Output the (X, Y) coordinate of the center of the cell containing the given text.  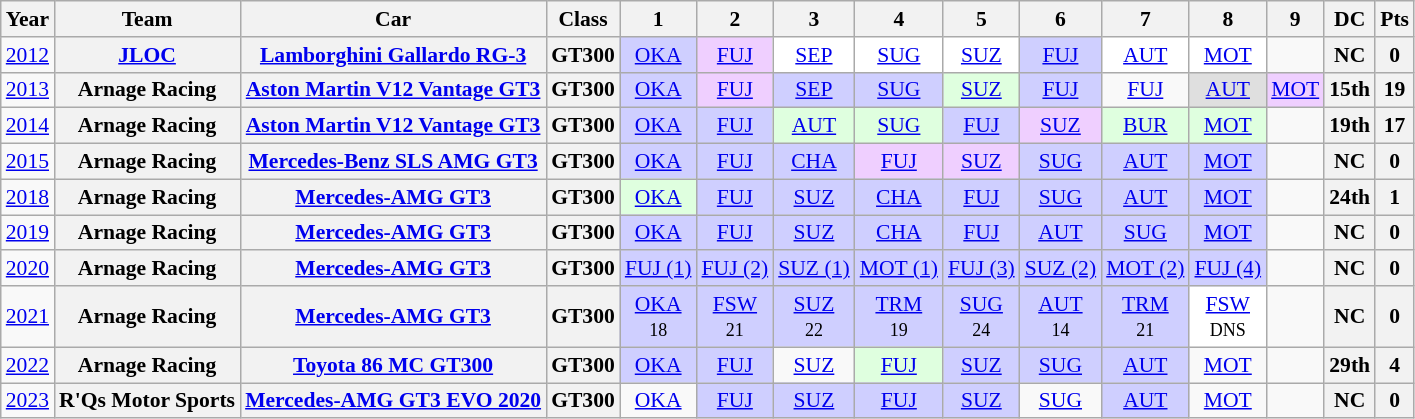
6 (1060, 19)
FSW21 (736, 316)
2015 (28, 162)
FUJ (3) (982, 269)
3 (814, 19)
2021 (28, 316)
2012 (28, 55)
FUJ (4) (1228, 269)
2014 (28, 126)
9 (1295, 19)
2 (736, 19)
TRM19 (899, 316)
FUJ (1) (658, 269)
Toyota 86 MC GT300 (393, 365)
FSWDNS (1228, 316)
FUJ (2) (736, 269)
8 (1228, 19)
Mercedes-Benz SLS AMG GT3 (393, 162)
2020 (28, 269)
2013 (28, 90)
R'Qs Motor Sports (147, 401)
Lamborghini Gallardo RG-3 (393, 55)
SUZ (2) (1060, 269)
Class (583, 19)
2019 (28, 233)
AUT14 (1060, 316)
TRM21 (1145, 316)
24th (1350, 197)
19 (1394, 90)
JLOC (147, 55)
Team (147, 19)
2023 (28, 401)
19th (1350, 126)
7 (1145, 19)
Car (393, 19)
2018 (28, 197)
DC (1350, 19)
SUZ (1) (814, 269)
2022 (28, 365)
Pts (1394, 19)
MOT (1) (899, 269)
SUZ22 (814, 316)
5 (982, 19)
Year (28, 19)
15th (1350, 90)
17 (1394, 126)
OKA18 (658, 316)
MOT (2) (1145, 269)
29th (1350, 365)
SUG24 (982, 316)
BUR (1145, 126)
Mercedes-AMG GT3 EVO 2020 (393, 401)
